Search for the cell housing the specified text and yield its [X, Y] center coordinate. 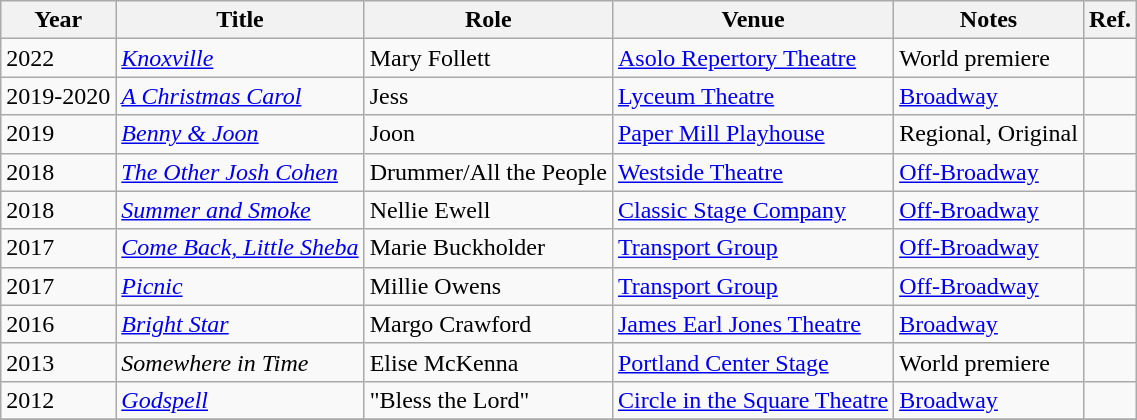
Mary Follett [488, 58]
Summer and Smoke [240, 210]
Nellie Ewell [488, 210]
Marie Buckholder [488, 248]
Lyceum Theatre [752, 96]
Circle in the Square Theatre [752, 400]
Classic Stage Company [752, 210]
Asolo Repertory Theatre [752, 58]
Godspell [240, 400]
Jess [488, 96]
Somewhere in Time [240, 362]
Knoxville [240, 58]
The Other Josh Cohen [240, 172]
2012 [58, 400]
Venue [752, 20]
Bright Star [240, 324]
Notes [989, 20]
Picnic [240, 286]
Millie Owens [488, 286]
Elise McKenna [488, 362]
Regional, Original [989, 134]
James Earl Jones Theatre [752, 324]
Drummer/All the People [488, 172]
2013 [58, 362]
Paper Mill Playhouse [752, 134]
2019-2020 [58, 96]
Ref. [1110, 20]
2019 [58, 134]
"Bless the Lord" [488, 400]
Role [488, 20]
Year [58, 20]
Benny & Joon [240, 134]
A Christmas Carol [240, 96]
Title [240, 20]
Joon [488, 134]
2016 [58, 324]
Come Back, Little Sheba [240, 248]
Portland Center Stage [752, 362]
Westside Theatre [752, 172]
2022 [58, 58]
Margo Crawford [488, 324]
